Locate the cell with the specified text and output its [X, Y] center coordinate. 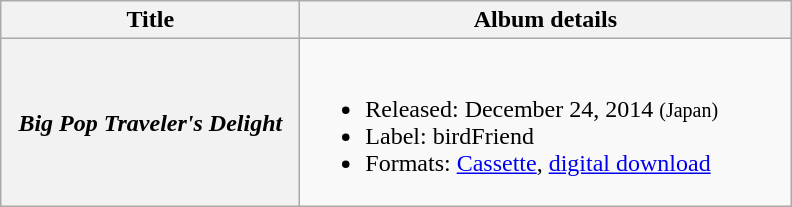
Released: December 24, 2014 (Japan)Label: birdFriendFormats: Cassette, digital download [546, 122]
Album details [546, 20]
Big Pop Traveler's Delight [150, 122]
Title [150, 20]
